Search for the cell housing the specified text and yield its [x, y] center coordinate. 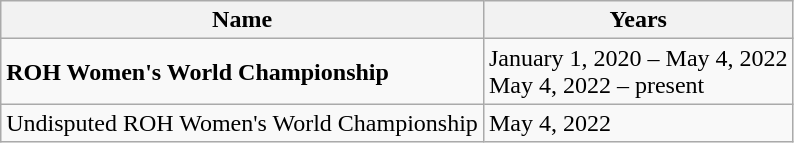
January 1, 2020 – May 4, 2022May 4, 2022 – present [638, 72]
Name [242, 20]
Years [638, 20]
May 4, 2022 [638, 123]
Undisputed ROH Women's World Championship [242, 123]
ROH Women's World Championship [242, 72]
